Extract the [X, Y] coordinate from the center of the cell holding the provided text.  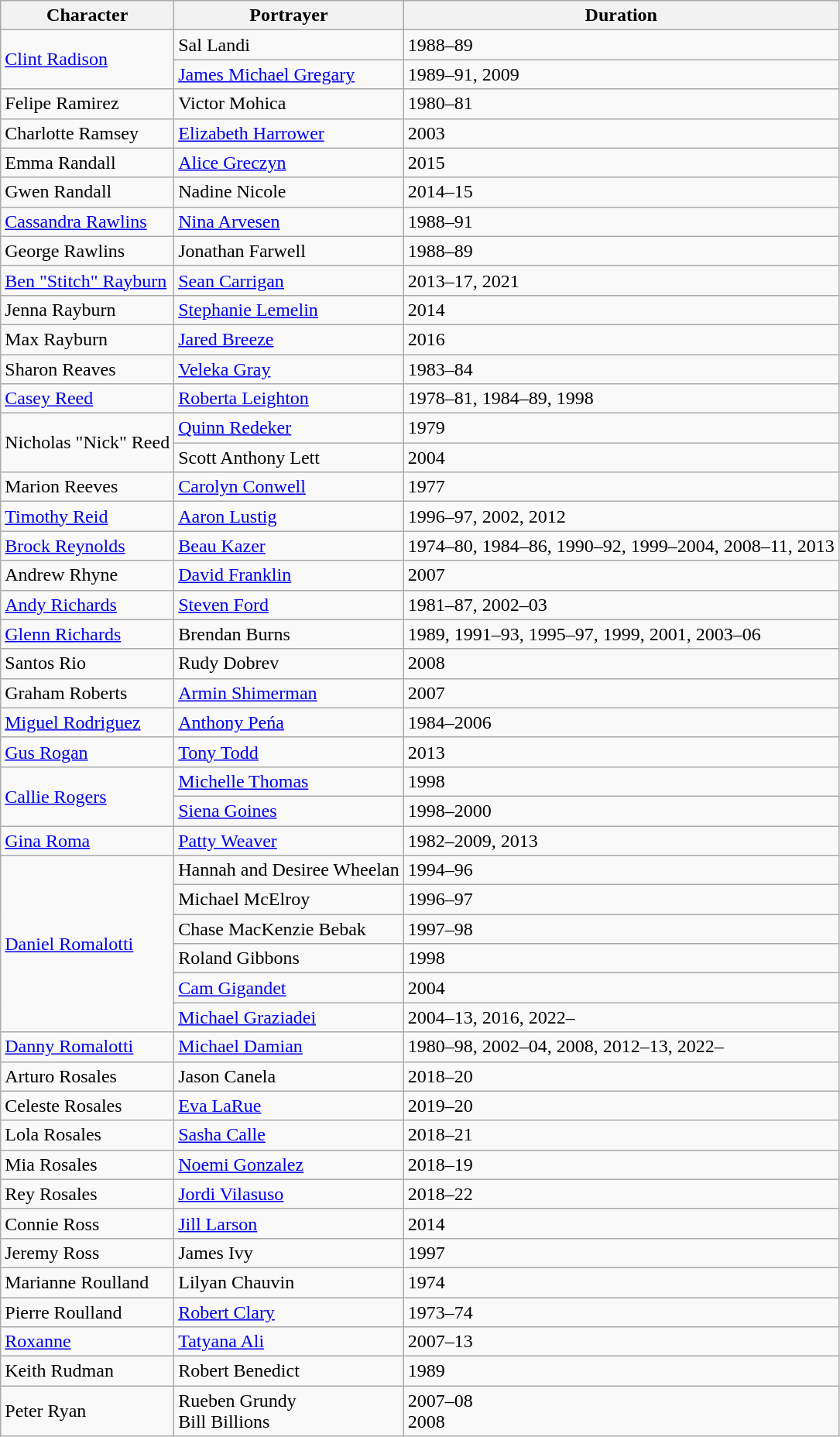
Graham Roberts [87, 693]
Siena Goines [289, 811]
2004–13, 2016, 2022– [621, 1017]
Victor Mohica [289, 104]
Elizabeth Harrower [289, 133]
1981–87, 2002–03 [621, 605]
1982–2009, 2013 [621, 840]
1974–80, 1984–86, 1990–92, 1999–2004, 2008–11, 2013 [621, 546]
2013 [621, 752]
2018–22 [621, 1194]
Sal Landi [289, 45]
Casey Reed [87, 399]
2008 [621, 664]
Peter Ryan [87, 1411]
Rudy Dobrev [289, 664]
2019–20 [621, 1106]
Anthony Peńa [289, 722]
1996–97, 2002, 2012 [621, 516]
Andy Richards [87, 605]
Marion Reeves [87, 487]
Sean Carrigan [289, 280]
2018–19 [621, 1164]
Celeste Rosales [87, 1106]
1997–98 [621, 929]
Max Rayburn [87, 339]
George Rawlins [87, 251]
1989–91, 2009 [621, 74]
Glenn Richards [87, 634]
Rueben GrundyBill Billions [289, 1411]
Arturo Rosales [87, 1076]
Andrew Rhyne [87, 575]
Connie Ross [87, 1223]
Portrayer [289, 15]
Santos Rio [87, 664]
Character [87, 15]
Quinn Redeker [289, 428]
Michael McElroy [289, 900]
Brendan Burns [289, 634]
Jared Breeze [289, 339]
Jeremy Ross [87, 1253]
Charlotte Ramsey [87, 133]
Jonathan Farwell [289, 251]
Roland Gibbons [289, 959]
Marianne Roulland [87, 1282]
Michael Graziadei [289, 1017]
Nadine Nicole [289, 192]
Sharon Reaves [87, 369]
Nina Arvesen [289, 221]
Sasha Calle [289, 1135]
Cam Gigandet [289, 988]
1997 [621, 1253]
Emma Randall [87, 163]
1989 [621, 1371]
1973–74 [621, 1312]
Nicholas "Nick" Reed [87, 443]
Alice Greczyn [289, 163]
Keith Rudman [87, 1371]
1996–97 [621, 900]
James Ivy [289, 1253]
Lola Rosales [87, 1135]
1978–81, 1984–89, 1998 [621, 399]
James Michael Gregary [289, 74]
Tony Todd [289, 752]
Jenna Rayburn [87, 310]
Brock Reynolds [87, 546]
Mia Rosales [87, 1164]
2014–15 [621, 192]
Gina Roma [87, 840]
Tatyana Ali [289, 1342]
2007–082008 [621, 1411]
Armin Shimerman [289, 693]
1979 [621, 428]
2007–13 [621, 1342]
1977 [621, 487]
Duration [621, 15]
Clint Radison [87, 60]
2015 [621, 163]
1983–84 [621, 369]
Aaron Lustig [289, 516]
Daniel Romalotti [87, 944]
Stephanie Lemelin [289, 310]
Noemi Gonzalez [289, 1164]
Michelle Thomas [289, 781]
Hannah and Desiree Wheelan [289, 870]
Pierre Roulland [87, 1312]
Danny Romalotti [87, 1047]
Chase MacKenzie Bebak [289, 929]
2003 [621, 133]
Ben "Stitch" Rayburn [87, 280]
David Franklin [289, 575]
Veleka Gray [289, 369]
1980–98, 2002–04, 2008, 2012–13, 2022– [621, 1047]
Michael Damian [289, 1047]
Roxanne [87, 1342]
2018–20 [621, 1076]
1974 [621, 1282]
Miguel Rodriguez [87, 722]
Jason Canela [289, 1076]
Lilyan Chauvin [289, 1282]
Scott Anthony Lett [289, 458]
Rey Rosales [87, 1194]
Jordi Vilasuso [289, 1194]
1989, 1991–93, 1995–97, 1999, 2001, 2003–06 [621, 634]
Robert Clary [289, 1312]
Callie Rogers [87, 796]
1988–91 [621, 221]
Felipe Ramirez [87, 104]
Timothy Reid [87, 516]
Gwen Randall [87, 192]
1984–2006 [621, 722]
2018–21 [621, 1135]
Patty Weaver [289, 840]
2016 [621, 339]
Eva LaRue [289, 1106]
Steven Ford [289, 605]
Robert Benedict [289, 1371]
Carolyn Conwell [289, 487]
Cassandra Rawlins [87, 221]
2013–17, 2021 [621, 280]
1980–81 [621, 104]
1998–2000 [621, 811]
Jill Larson [289, 1223]
Roberta Leighton [289, 399]
Beau Kazer [289, 546]
Gus Rogan [87, 752]
1994–96 [621, 870]
